Output the [x, y] coordinate of the center of the cell containing the given text.  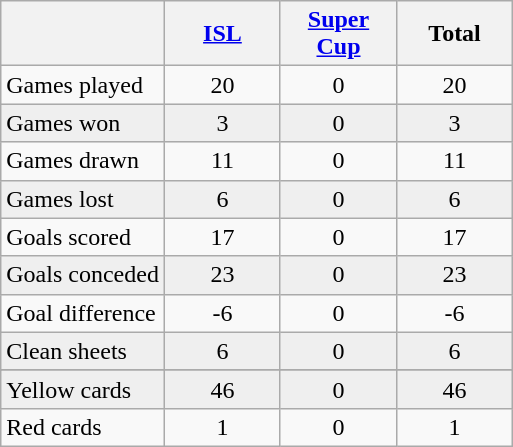
Red cards [83, 427]
Goals conceded [83, 275]
Games won [83, 123]
Games lost [83, 199]
Goal difference [83, 313]
Super Cup [338, 34]
Yellow cards [83, 389]
Clean sheets [83, 351]
Goals scored [83, 237]
ISL [222, 34]
Total [455, 34]
Games played [83, 85]
Games drawn [83, 161]
